Output the [X, Y] coordinate of the center of the cell containing the given text.  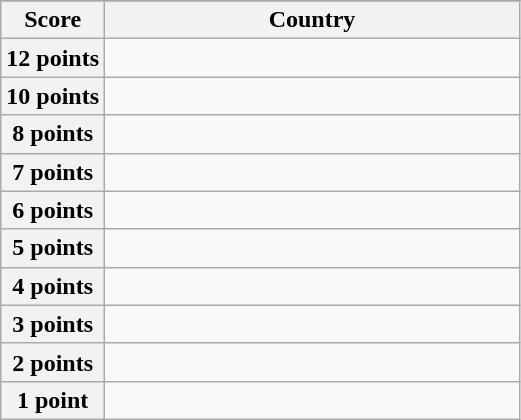
8 points [53, 134]
4 points [53, 286]
10 points [53, 96]
3 points [53, 324]
12 points [53, 58]
5 points [53, 248]
Country [312, 20]
7 points [53, 172]
Score [53, 20]
2 points [53, 362]
6 points [53, 210]
1 point [53, 400]
